Output the (X, Y) coordinate of the center of the cell containing the given text.  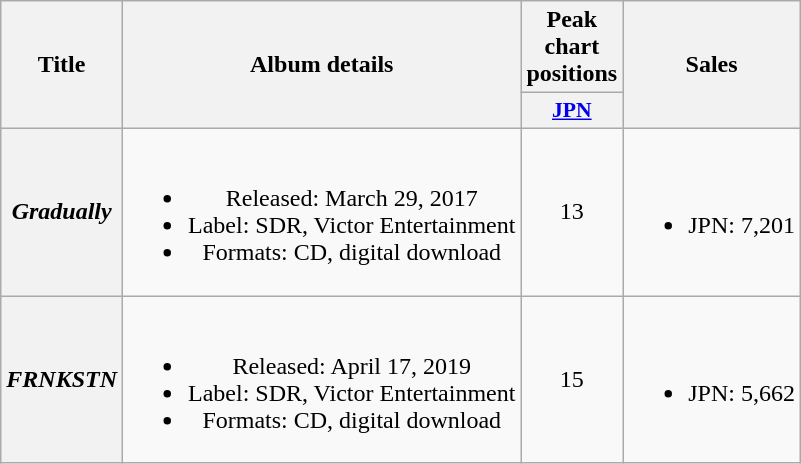
JPN: 5,662 (712, 380)
Released: March 29, 2017Label: SDR, Victor Entertainment Formats: CD, digital download (322, 212)
Gradually (62, 212)
Album details (322, 65)
FRNKSTN (62, 380)
Peak chart positions (572, 47)
Sales (712, 65)
13 (572, 212)
Title (62, 65)
15 (572, 380)
JPN (572, 111)
JPN: 7,201 (712, 212)
Released: April 17, 2019Label: SDR, Victor Entertainment Formats: CD, digital download (322, 380)
